Identify which cell holds the provided text, then report its [X, Y] central coordinate. 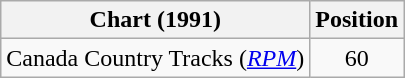
60 [357, 58]
Position [357, 20]
Chart (1991) [156, 20]
Canada Country Tracks (RPM) [156, 58]
